From the cell containing the given text, extract its center point as (X, Y) coordinate. 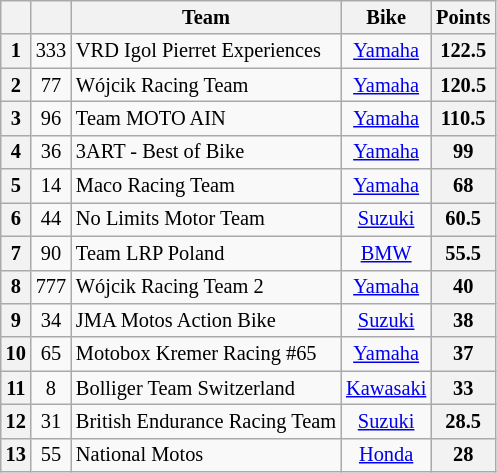
4 (16, 152)
110.5 (463, 118)
28 (463, 455)
Bike (386, 17)
11 (16, 388)
31 (51, 421)
9 (16, 320)
34 (51, 320)
Team LRP Poland (206, 253)
Team MOTO AIN (206, 118)
3ART - Best of Bike (206, 152)
12 (16, 421)
122.5 (463, 51)
BMW (386, 253)
Motobox Kremer Racing #65 (206, 354)
333 (51, 51)
36 (51, 152)
55 (51, 455)
60.5 (463, 219)
14 (51, 186)
5 (16, 186)
38 (463, 320)
40 (463, 287)
No Limits Motor Team (206, 219)
JMA Motos Action Bike (206, 320)
Bolliger Team Switzerland (206, 388)
10 (16, 354)
Maco Racing Team (206, 186)
6 (16, 219)
3 (16, 118)
VRD Igol Pierret Experiences (206, 51)
13 (16, 455)
British Endurance Racing Team (206, 421)
37 (463, 354)
33 (463, 388)
120.5 (463, 85)
68 (463, 186)
77 (51, 85)
99 (463, 152)
Team (206, 17)
Points (463, 17)
44 (51, 219)
Wójcik Racing Team (206, 85)
28.5 (463, 421)
55.5 (463, 253)
7 (16, 253)
96 (51, 118)
90 (51, 253)
Wójcik Racing Team 2 (206, 287)
777 (51, 287)
65 (51, 354)
2 (16, 85)
National Motos (206, 455)
Honda (386, 455)
1 (16, 51)
Kawasaki (386, 388)
